Capture the cell that displays the provided text and extract its (x, y) central coordinate. 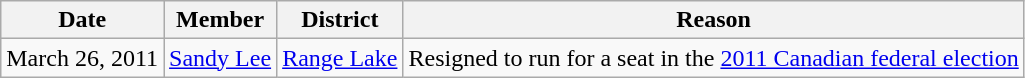
Member (220, 20)
Sandy Lee (220, 58)
Range Lake (340, 58)
District (340, 20)
Date (82, 20)
March 26, 2011 (82, 58)
Resigned to run for a seat in the 2011 Canadian federal election (714, 58)
Reason (714, 20)
